Determine the [x, y] coordinate at the center of the cell enclosing the given text.  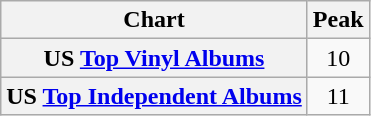
11 [338, 96]
10 [338, 58]
US Top Independent Albums [154, 96]
Peak [338, 20]
US Top Vinyl Albums [154, 58]
Chart [154, 20]
